Pinpoint the cell where the given text exists, returning its (x, y) midpoint coordinate. 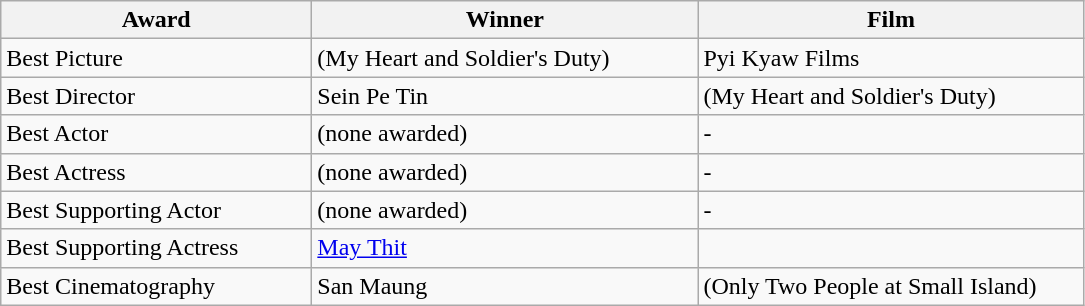
(Only Two People at Small Island) (891, 286)
Best Cinematography (156, 286)
Film (891, 20)
Best Supporting Actress (156, 248)
Best Actress (156, 172)
May Thit (505, 248)
Best Actor (156, 134)
Best Supporting Actor (156, 210)
Pyi Kyaw Films (891, 58)
San Maung (505, 286)
Award (156, 20)
Best Picture (156, 58)
Winner (505, 20)
Sein Pe Tin (505, 96)
Best Director (156, 96)
